Search for the cell housing the specified text and yield its (X, Y) center coordinate. 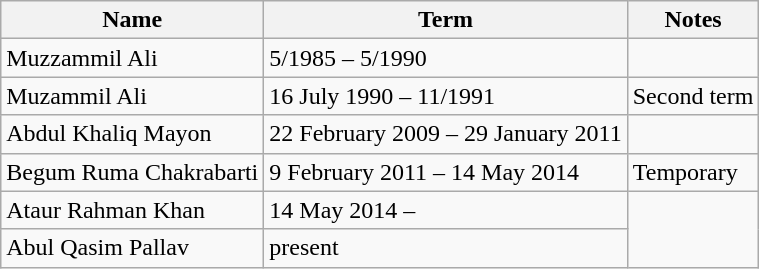
16 July 1990 – 11/1991 (446, 96)
22 February 2009 – 29 January 2011 (446, 134)
Muzammil Ali (132, 96)
Abdul Khaliq Mayon (132, 134)
Ataur Rahman Khan (132, 210)
Muzzammil Ali (132, 58)
14 May 2014 – (446, 210)
present (446, 248)
Name (132, 20)
9 February 2011 – 14 May 2014 (446, 172)
Term (446, 20)
Abul Qasim Pallav (132, 248)
5/1985 – 5/1990 (446, 58)
Begum Ruma Chakrabarti (132, 172)
Notes (693, 20)
Second term (693, 96)
Temporary (693, 172)
